Pinpoint the cell where the given text exists, returning its [X, Y] midpoint coordinate. 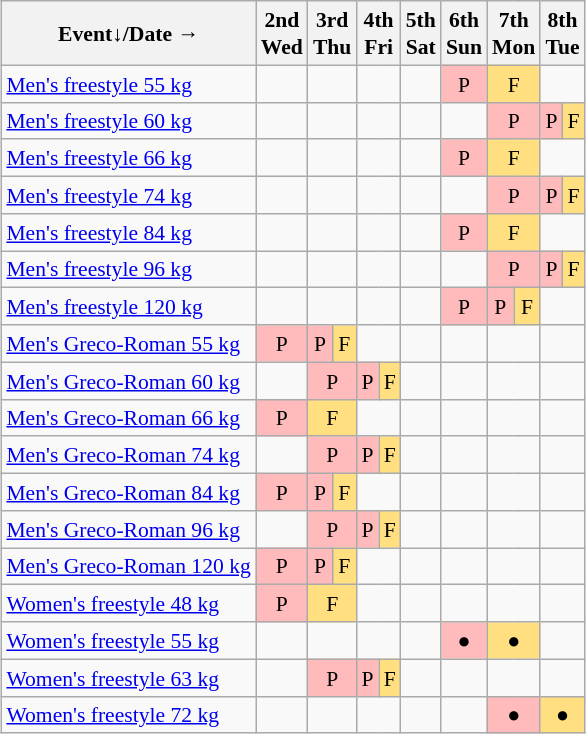
Men's freestyle 60 kg [128, 120]
Event↓/Date → [128, 33]
Men's freestyle 74 kg [128, 194]
Men's Greco-Roman 120 kg [128, 566]
Men's freestyle 55 kg [128, 84]
8thTue [562, 33]
7thMon [514, 33]
Men's Greco-Roman 60 kg [128, 380]
Men's Greco-Roman 74 kg [128, 454]
Men's freestyle 96 kg [128, 268]
4thFri [378, 33]
Men's Greco-Roman 84 kg [128, 492]
6thSun [464, 33]
Men's freestyle 66 kg [128, 158]
Women's freestyle 63 kg [128, 678]
2ndWed [282, 33]
3rdThu [332, 33]
Women's freestyle 48 kg [128, 604]
Women's freestyle 55 kg [128, 640]
Men's Greco-Roman 66 kg [128, 418]
Women's freestyle 72 kg [128, 714]
Men's Greco-Roman 55 kg [128, 344]
5thSat [421, 33]
Men's freestyle 84 kg [128, 232]
Men's Greco-Roman 96 kg [128, 528]
Men's freestyle 120 kg [128, 306]
